Pinpoint the cell where the given text exists, returning its [X, Y] midpoint coordinate. 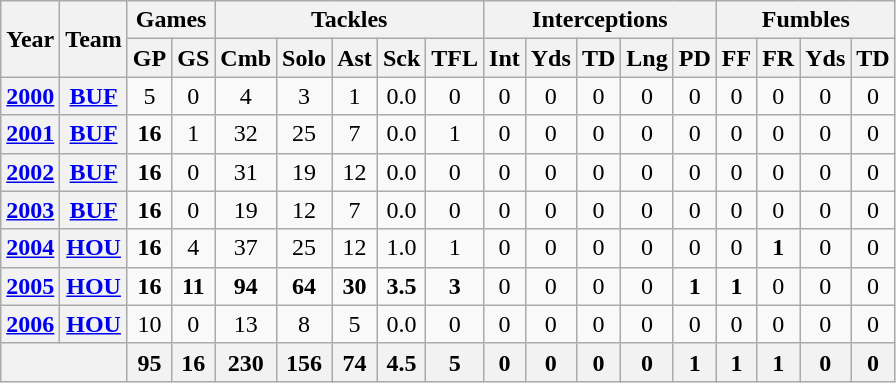
2006 [30, 324]
32 [246, 134]
31 [246, 172]
11 [194, 286]
1.0 [401, 248]
FR [778, 58]
TFL [455, 58]
64 [304, 286]
2000 [30, 96]
Ast [355, 58]
10 [149, 324]
Tackles [350, 20]
Int [505, 58]
Sck [401, 58]
94 [246, 286]
30 [355, 286]
Lng [647, 58]
GP [149, 58]
230 [246, 362]
8 [304, 324]
Interceptions [600, 20]
2004 [30, 248]
2003 [30, 210]
FF [736, 58]
Cmb [246, 58]
Games [170, 20]
74 [355, 362]
2001 [30, 134]
2002 [30, 172]
Solo [304, 58]
2005 [30, 286]
Team [94, 39]
GS [194, 58]
Fumbles [806, 20]
4.5 [401, 362]
156 [304, 362]
13 [246, 324]
95 [149, 362]
Year [30, 39]
PD [694, 58]
37 [246, 248]
3.5 [401, 286]
